For the text-containing cell, return its midpoint in [x, y] coordinate format. 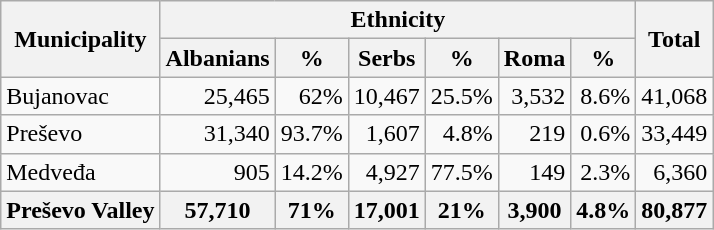
17,001 [386, 210]
93.7% [312, 134]
33,449 [674, 134]
Medveđa [80, 172]
25.5% [462, 96]
31,340 [218, 134]
10,467 [386, 96]
4,927 [386, 172]
Preševo [80, 134]
62% [312, 96]
Ethnicity [398, 20]
77.5% [462, 172]
Preševo Valley [80, 210]
2.3% [604, 172]
905 [218, 172]
Serbs [386, 58]
Bujanovac [80, 96]
1,607 [386, 134]
14.2% [312, 172]
Total [674, 39]
3,900 [534, 210]
25,465 [218, 96]
Albanians [218, 58]
0.6% [604, 134]
Municipality [80, 39]
6,360 [674, 172]
219 [534, 134]
57,710 [218, 210]
149 [534, 172]
8.6% [604, 96]
41,068 [674, 96]
80,877 [674, 210]
3,532 [534, 96]
Roma [534, 58]
71% [312, 210]
21% [462, 210]
